Scan for the cell matching the given text and deliver its [x, y] coordinate at center. 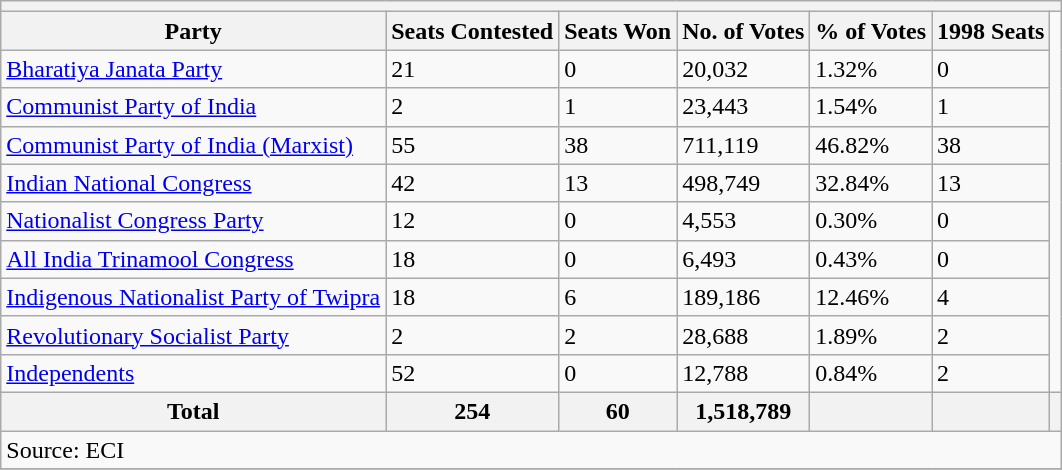
6,493 [744, 259]
Nationalist Congress Party [194, 221]
12.46% [871, 297]
0.43% [871, 259]
4,553 [744, 221]
32.84% [871, 183]
0.30% [871, 221]
Independents [194, 373]
Source: ECI [531, 449]
1.32% [871, 69]
No. of Votes [744, 31]
189,186 [744, 297]
4 [991, 297]
1.54% [871, 107]
52 [472, 373]
Communist Party of India (Marxist) [194, 145]
60 [618, 411]
Bharatiya Janata Party [194, 69]
All India Trinamool Congress [194, 259]
42 [472, 183]
711,119 [744, 145]
20,032 [744, 69]
Total [194, 411]
Revolutionary Socialist Party [194, 335]
21 [472, 69]
28,688 [744, 335]
23,443 [744, 107]
254 [472, 411]
55 [472, 145]
46.82% [871, 145]
Party [194, 31]
1,518,789 [744, 411]
1998 Seats [991, 31]
498,749 [744, 183]
Communist Party of India [194, 107]
1.89% [871, 335]
Seats Won [618, 31]
0.84% [871, 373]
Indigenous Nationalist Party of Twipra [194, 297]
% of Votes [871, 31]
Indian National Congress [194, 183]
Seats Contested [472, 31]
12,788 [744, 373]
6 [618, 297]
12 [472, 221]
